From the cell containing the given text, extract its center point as [X, Y] coordinate. 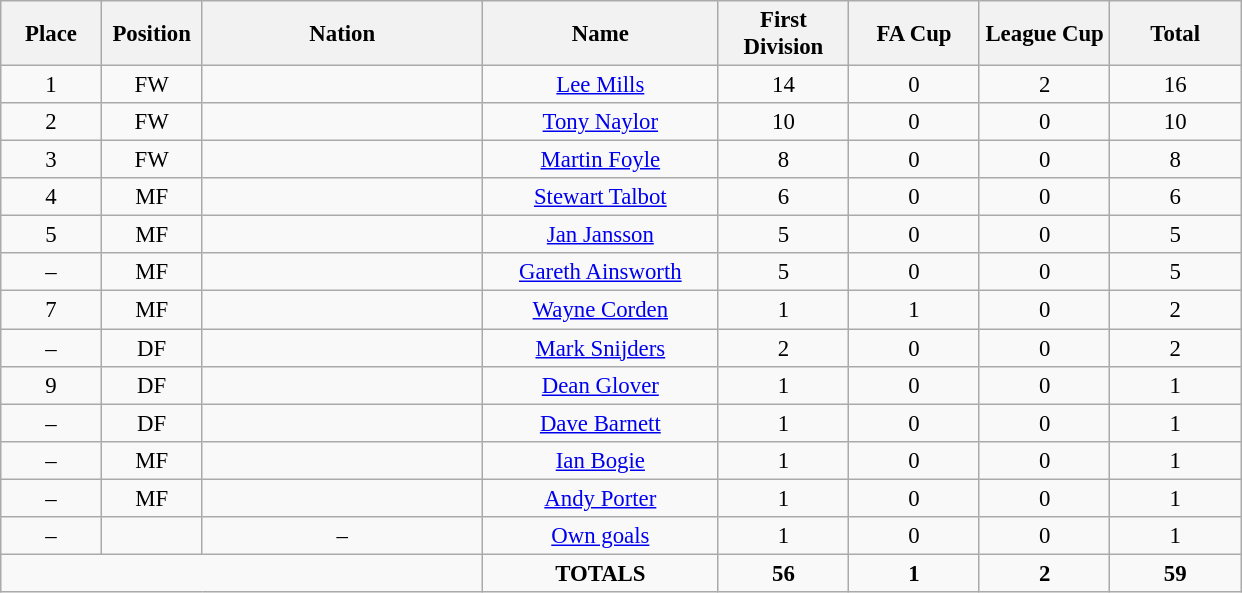
Own goals [601, 536]
Mark Snijders [601, 348]
FA Cup [914, 34]
59 [1176, 573]
League Cup [1044, 34]
Jan Jansson [601, 235]
Gareth Ainsworth [601, 273]
56 [784, 573]
Andy Porter [601, 498]
16 [1176, 85]
Tony Naylor [601, 122]
Dave Barnett [601, 423]
TOTALS [601, 573]
Position [152, 34]
Lee Mills [601, 85]
Ian Bogie [601, 460]
3 [52, 160]
4 [52, 197]
Place [52, 34]
Wayne Corden [601, 310]
Dean Glover [601, 385]
Stewart Talbot [601, 197]
Total [1176, 34]
Martin Foyle [601, 160]
7 [52, 310]
Nation [342, 34]
First Division [784, 34]
Name [601, 34]
14 [784, 85]
9 [52, 385]
